Capture the cell that displays the provided text and extract its (x, y) central coordinate. 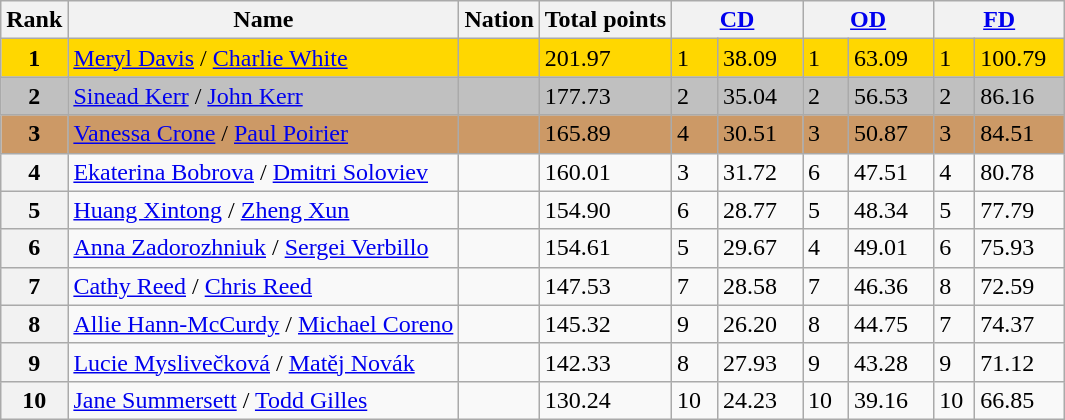
31.72 (760, 172)
28.58 (760, 286)
29.67 (760, 248)
Rank (34, 20)
46.36 (890, 286)
24.23 (760, 400)
Huang Xintong / Zheng Xun (264, 210)
165.89 (605, 134)
49.01 (890, 248)
35.04 (760, 96)
74.37 (1020, 324)
66.85 (1020, 400)
86.16 (1020, 96)
44.75 (890, 324)
56.53 (890, 96)
Total points (605, 20)
Cathy Reed / Chris Reed (264, 286)
Ekaterina Bobrova / Dmitri Soloviev (264, 172)
142.33 (605, 362)
71.12 (1020, 362)
Jane Summersett / Todd Gilles (264, 400)
63.09 (890, 58)
160.01 (605, 172)
201.97 (605, 58)
Nation (499, 20)
47.51 (890, 172)
48.34 (890, 210)
154.90 (605, 210)
50.87 (890, 134)
26.20 (760, 324)
CD (738, 20)
177.73 (605, 96)
28.77 (760, 210)
Sinead Kerr / John Kerr (264, 96)
27.93 (760, 362)
75.93 (1020, 248)
Lucie Myslivečková / Matěj Novák (264, 362)
Anna Zadorozhniuk / Sergei Verbillo (264, 248)
147.53 (605, 286)
39.16 (890, 400)
Meryl Davis / Charlie White (264, 58)
80.78 (1020, 172)
77.79 (1020, 210)
84.51 (1020, 134)
72.59 (1020, 286)
FD (1000, 20)
30.51 (760, 134)
Name (264, 20)
OD (868, 20)
Allie Hann-McCurdy / Michael Coreno (264, 324)
154.61 (605, 248)
Vanessa Crone / Paul Poirier (264, 134)
43.28 (890, 362)
38.09 (760, 58)
130.24 (605, 400)
100.79 (1020, 58)
145.32 (605, 324)
